Output the (X, Y) coordinate of the center of the cell containing the given text.  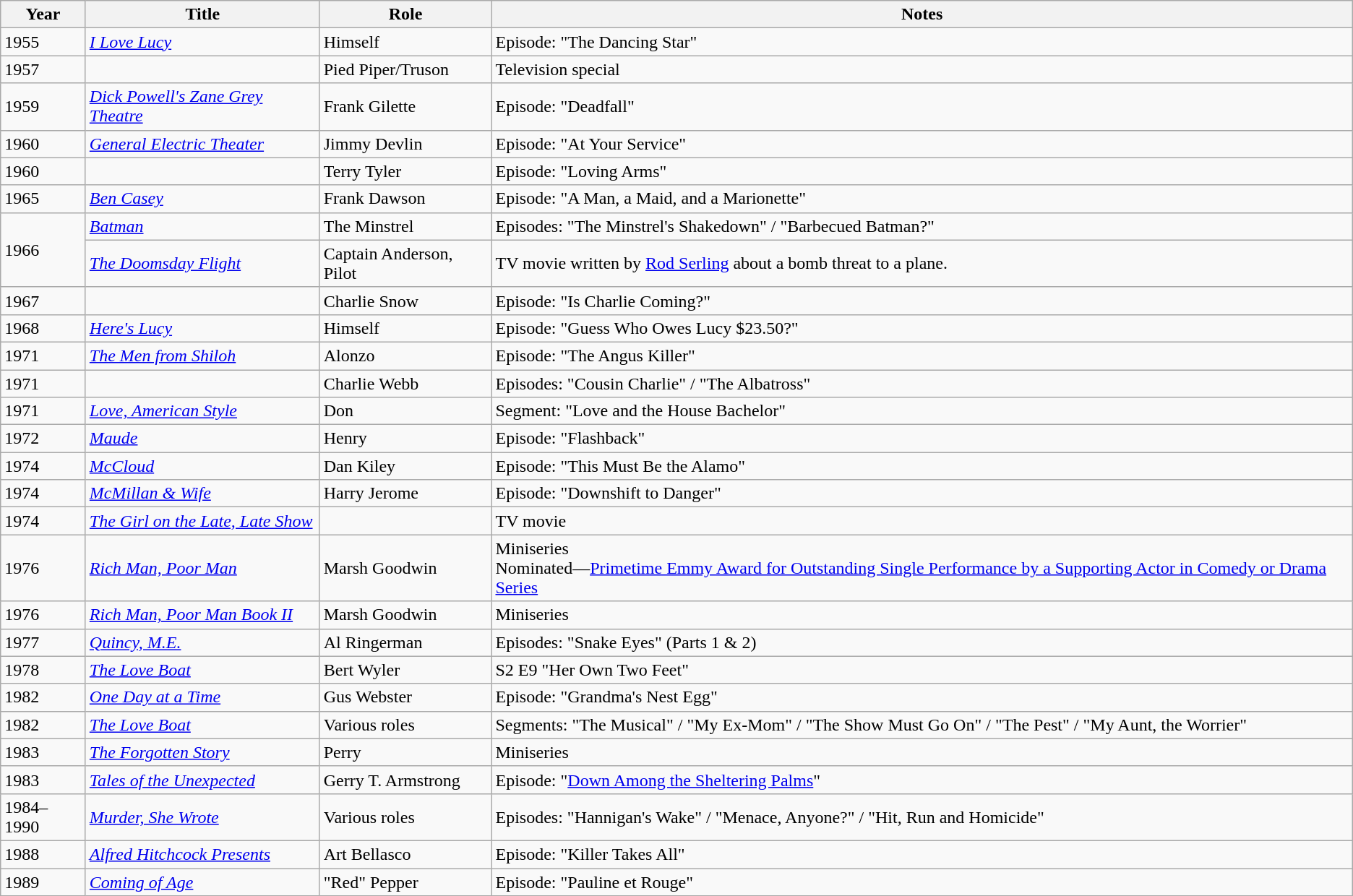
Episode: "The Angus Killer" (922, 356)
Episode: "Deadfall" (922, 107)
1955 (43, 42)
Maude (202, 439)
The Minstrel (405, 226)
1959 (43, 107)
Charlie Snow (405, 301)
TV movie written by Rod Serling about a bomb threat to a plane. (922, 263)
Bert Wyler (405, 670)
Episodes: "The Minstrel's Shakedown" / "Barbecued Batman?" (922, 226)
Frank Gilette (405, 107)
Episode: "Downshift to Danger" (922, 494)
Gerry T. Armstrong (405, 780)
Episode: "Grandma's Nest Egg" (922, 697)
Here's Lucy (202, 328)
Episodes: "Snake Eyes" (Parts 1 & 2) (922, 642)
Episodes: "Cousin Charlie" / "The Albatross" (922, 384)
Year (43, 14)
Batman (202, 226)
Terry Tyler (405, 171)
1984–1990 (43, 817)
Segments: "The Musical" / "My Ex-Mom" / "The Show Must Go On" / "The Pest" / "My Aunt, the Worrier" (922, 725)
The Men from Shiloh (202, 356)
Tales of the Unexpected (202, 780)
1978 (43, 670)
McMillan & Wife (202, 494)
Dan Kiley (405, 466)
Coming of Age (202, 882)
The Forgotten Story (202, 752)
I Love Lucy (202, 42)
Murder, She Wrote (202, 817)
Rich Man, Poor Man (202, 568)
Episodes: "Hannigan's Wake" / "Menace, Anyone?" / "Hit, Run and Homicide" (922, 817)
Role (405, 14)
Rich Man, Poor Man Book II (202, 615)
Episode: "At Your Service" (922, 144)
1968 (43, 328)
Jimmy Devlin (405, 144)
The Girl on the Late, Late Show (202, 521)
Episode: "Loving Arms" (922, 171)
Television special (922, 69)
Gus Webster (405, 697)
Episode: "Killer Takes All" (922, 854)
Alonzo (405, 356)
Segment: "Love and the House Bachelor" (922, 411)
Pied Piper/Truson (405, 69)
Love, American Style (202, 411)
Episode: "This Must Be the Alamo" (922, 466)
Episode: "The Dancing Star" (922, 42)
One Day at a Time (202, 697)
Frank Dawson (405, 199)
Harry Jerome (405, 494)
Episode: "Down Among the Sheltering Palms" (922, 780)
Episode: "Pauline et Rouge" (922, 882)
1972 (43, 439)
1989 (43, 882)
McCloud (202, 466)
S2 E9 "Her Own Two Feet" (922, 670)
1988 (43, 854)
1966 (43, 250)
Dick Powell's Zane Grey Theatre (202, 107)
1967 (43, 301)
Miniseries Nominated—Primetime Emmy Award for Outstanding Single Performance by a Supporting Actor in Comedy or Drama Series (922, 568)
Al Ringerman (405, 642)
Alfred Hitchcock Presents (202, 854)
1977 (43, 642)
1957 (43, 69)
"Red" Pepper (405, 882)
Episode: "Flashback" (922, 439)
Art Bellasco (405, 854)
Perry (405, 752)
Quincy, M.E. (202, 642)
1965 (43, 199)
TV movie (922, 521)
Ben Casey (202, 199)
The Doomsday Flight (202, 263)
Charlie Webb (405, 384)
Title (202, 14)
Henry (405, 439)
Don (405, 411)
General Electric Theater (202, 144)
Episode: "A Man, a Maid, and a Marionette" (922, 199)
Episode: "Guess Who Owes Lucy $23.50?" (922, 328)
Captain Anderson, Pilot (405, 263)
Notes (922, 14)
Episode: "Is Charlie Coming?" (922, 301)
